Search for the cell housing the specified text and yield its (x, y) center coordinate. 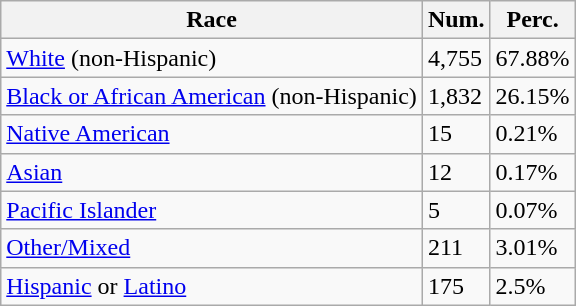
175 (456, 286)
211 (456, 248)
3.01% (532, 248)
Perc. (532, 20)
White (non-Hispanic) (212, 58)
0.17% (532, 172)
12 (456, 172)
4,755 (456, 58)
Native American (212, 134)
Pacific Islander (212, 210)
Black or African American (non-Hispanic) (212, 96)
26.15% (532, 96)
1,832 (456, 96)
Race (212, 20)
67.88% (532, 58)
5 (456, 210)
Other/Mixed (212, 248)
Asian (212, 172)
2.5% (532, 286)
Num. (456, 20)
0.07% (532, 210)
15 (456, 134)
Hispanic or Latino (212, 286)
0.21% (532, 134)
